Scan for the cell matching the given text and deliver its (X, Y) coordinate at center. 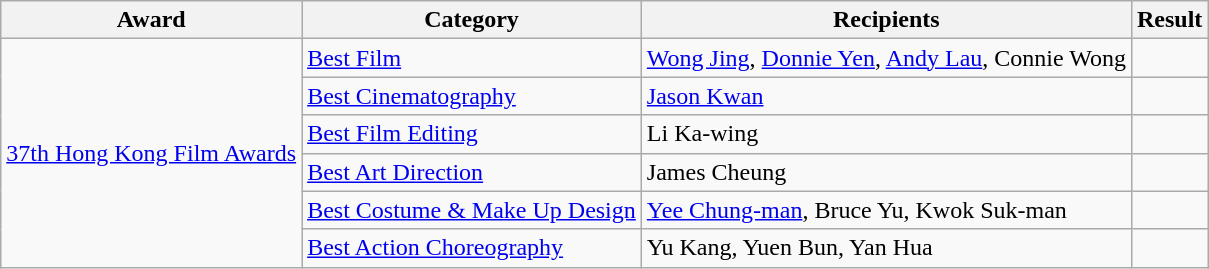
Award (152, 20)
Best Cinematography (472, 96)
Best Film Editing (472, 134)
Best Art Direction (472, 172)
Yee Chung-man, Bruce Yu, Kwok Suk-man (886, 210)
Recipients (886, 20)
Best Costume & Make Up Design (472, 210)
Category (472, 20)
Wong Jing, Donnie Yen, Andy Lau, Connie Wong (886, 58)
37th Hong Kong Film Awards (152, 153)
Jason Kwan (886, 96)
James Cheung (886, 172)
Best Film (472, 58)
Best Action Choreography (472, 248)
Result (1169, 20)
Yu Kang, Yuen Bun, Yan Hua (886, 248)
Li Ka-wing (886, 134)
